Return the (X, Y) coordinate for the center point of the cell that contains the specified text.  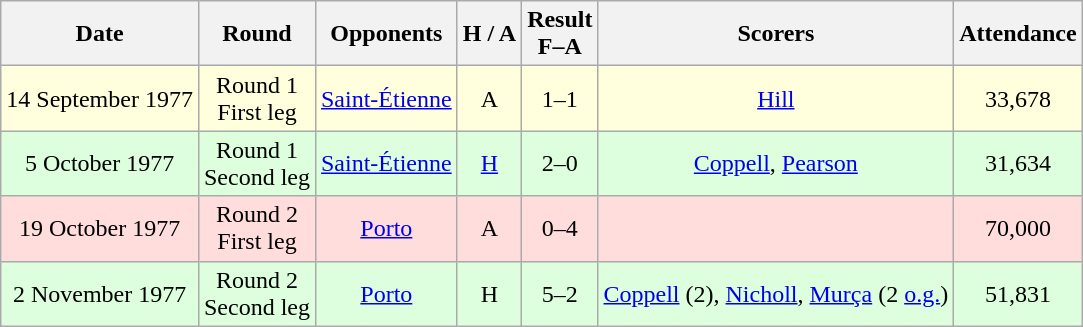
Coppell (2), Nicholl, Murça (2 o.g.) (776, 294)
33,678 (1018, 98)
19 October 1977 (100, 228)
Opponents (386, 34)
14 September 1977 (100, 98)
5 October 1977 (100, 164)
Date (100, 34)
2–0 (560, 164)
1–1 (560, 98)
Round 2Second leg (256, 294)
Attendance (1018, 34)
H / A (489, 34)
31,634 (1018, 164)
Round 2First leg (256, 228)
Round 1Second leg (256, 164)
2 November 1977 (100, 294)
Hill (776, 98)
ResultF–A (560, 34)
5–2 (560, 294)
Coppell, Pearson (776, 164)
0–4 (560, 228)
51,831 (1018, 294)
Scorers (776, 34)
Round 1First leg (256, 98)
Round (256, 34)
70,000 (1018, 228)
